Capture the cell that displays the provided text and extract its [X, Y] central coordinate. 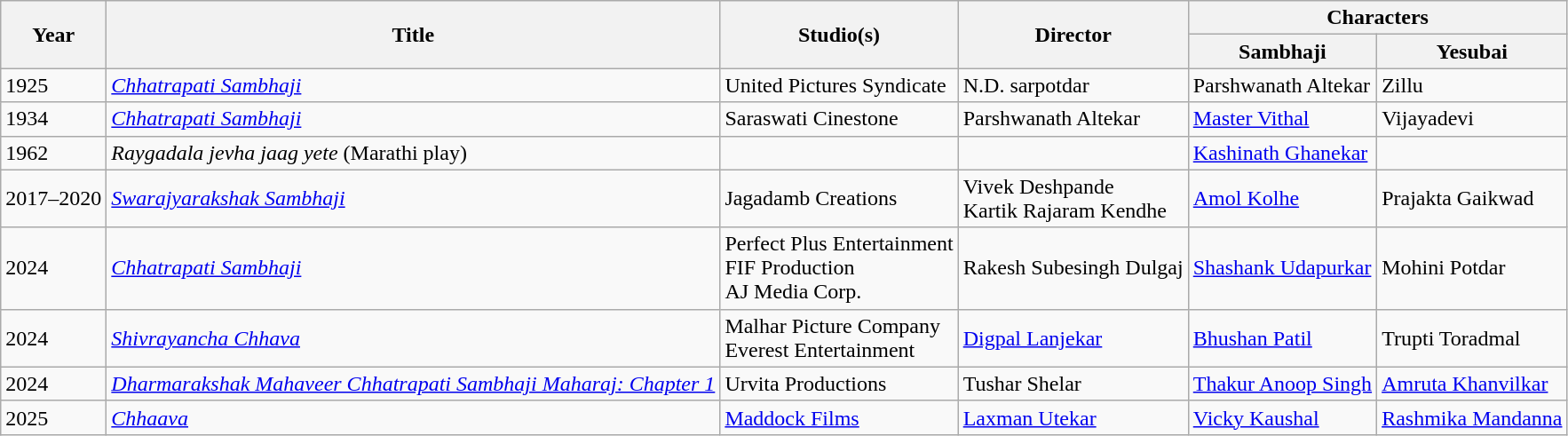
Thakur Anoop Singh [1282, 384]
1962 [53, 153]
Perfect Plus EntertainmentFIF ProductionAJ Media Corp. [839, 268]
Saraswati Cinestone [839, 119]
Urvita Productions [839, 384]
Director [1073, 35]
Yesubai [1472, 52]
Studio(s) [839, 35]
Vicky Kaushal [1282, 417]
N.D. sarpotdar [1073, 85]
Chhaava [414, 417]
2025 [53, 417]
Master Vithal [1282, 119]
Bhushan Patil [1282, 337]
United Pictures Syndicate [839, 85]
Mohini Potdar [1472, 268]
Malhar Picture CompanyEverest Entertainment [839, 337]
Trupti Toradmal [1472, 337]
Dharmarakshak Mahaveer Chhatrapati Sambhaji Maharaj: Chapter 1 [414, 384]
Sambhaji [1282, 52]
Tushar Shelar [1073, 384]
Vijayadevi [1472, 119]
Laxman Utekar [1073, 417]
Swarajyarakshak Sambhaji [414, 199]
Maddock Films [839, 417]
Prajakta Gaikwad [1472, 199]
Zillu [1472, 85]
Shashank Udapurkar [1282, 268]
Year [53, 35]
Jagadamb Creations [839, 199]
Kashinath Ghanekar [1282, 153]
Rashmika Mandanna [1472, 417]
Vivek DeshpandeKartik Rajaram Kendhe [1073, 199]
Raygadala jevha jaag yete (Marathi play) [414, 153]
Amruta Khanvilkar [1472, 384]
Amol Kolhe [1282, 199]
2017–2020 [53, 199]
1925 [53, 85]
Characters [1378, 18]
Digpal Lanjekar [1073, 337]
Shivrayancha Chhava [414, 337]
1934 [53, 119]
Title [414, 35]
Rakesh Subesingh Dulgaj [1073, 268]
